Output the [X, Y] coordinate of the center of the cell containing the given text.  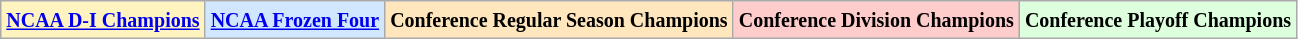
Conference Regular Season Champions [560, 20]
NCAA D-I Champions [103, 20]
Conference Playoff Champions [1158, 20]
NCAA Frozen Four [295, 20]
Conference Division Champions [876, 20]
